Capture the cell that displays the provided text and extract its (x, y) central coordinate. 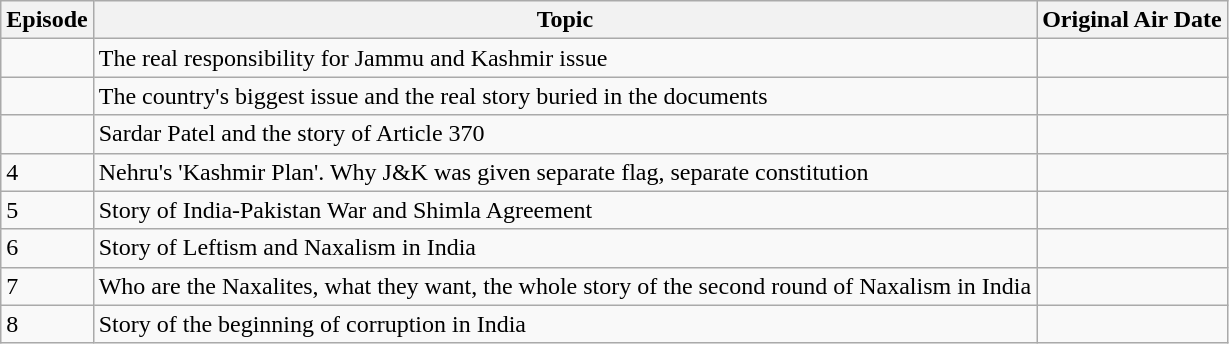
Nehru's 'Kashmir Plan'. Why J&K was given separate flag, separate constitution (564, 172)
Story of Leftism and Naxalism in India (564, 248)
The country's biggest issue and the real story buried in the documents (564, 96)
Episode (47, 20)
Who are the Naxalites, what they want, the whole story of the second round of Naxalism in India (564, 286)
The real responsibility for Jammu and Kashmir issue (564, 58)
Story of India-Pakistan War and Shimla Agreement (564, 210)
4 (47, 172)
6 (47, 248)
Topic (564, 20)
Original Air Date (1132, 20)
Story of the beginning of corruption in India (564, 324)
5 (47, 210)
7 (47, 286)
Sardar Patel and the story of Article 370 (564, 134)
8 (47, 324)
